Capture the cell that displays the provided text and extract its [X, Y] central coordinate. 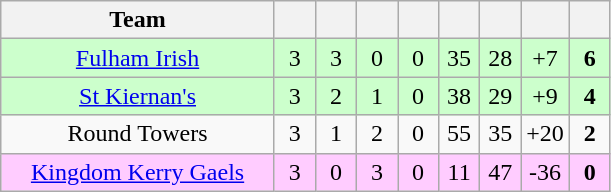
+20 [546, 134]
55 [460, 134]
St Kiernan's [138, 96]
11 [460, 172]
4 [590, 96]
Round Towers [138, 134]
Kingdom Kerry Gaels [138, 172]
6 [590, 58]
29 [500, 96]
47 [500, 172]
+9 [546, 96]
38 [460, 96]
28 [500, 58]
-36 [546, 172]
+7 [546, 58]
Team [138, 20]
Fulham Irish [138, 58]
